Extract the (x, y) coordinate from the center of the cell holding the provided text.  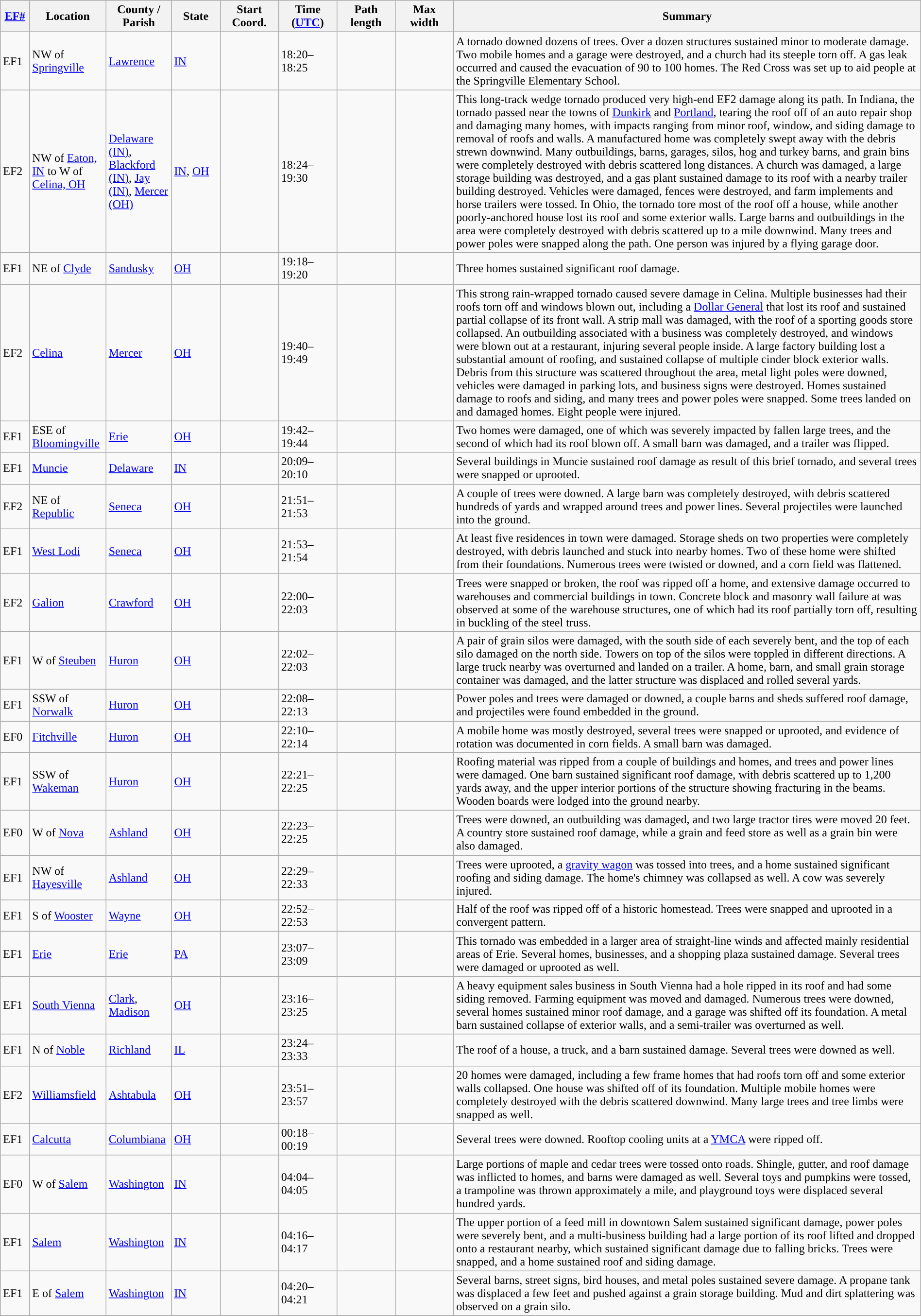
Fitchville (68, 737)
19:42–19:44 (307, 436)
Ashtabula (139, 1094)
22:52–22:53 (307, 916)
Calcutta (68, 1139)
Columbiana (139, 1139)
04:16–04:17 (307, 1242)
NE of Clyde (68, 268)
23:16–23:25 (307, 1005)
21:53–21:54 (307, 551)
IL (196, 1050)
Galion (68, 603)
Williamsfield (68, 1094)
NW of Springville (68, 61)
The roof of a house, a truck, and a barn sustained damage. Several trees were downed as well. (687, 1050)
Delaware (IN), Blackford (IN), Jay (IN), Mercer (OH) (139, 171)
Power poles and trees were damaged or downed, a couple barns and sheds suffered roof damage, and projectiles were found embedded in the ground. (687, 705)
NW of Eaton, IN to W of Celina, OH (68, 171)
Crawford (139, 603)
23:24–23:33 (307, 1050)
Mercer (139, 353)
22:23–22:25 (307, 833)
22:10–22:14 (307, 737)
SSW of Wakeman (68, 781)
ESE of Bloomingville (68, 436)
Muncie (68, 468)
Sandusky (139, 268)
00:18–00:19 (307, 1139)
Three homes sustained significant roof damage. (687, 268)
Celina (68, 353)
E of Salem (68, 1293)
22:29–22:33 (307, 878)
NW of Hayesville (68, 878)
22:21–22:25 (307, 781)
18:24–19:30 (307, 171)
NE of Republic (68, 506)
Lawrence (139, 61)
22:02–22:03 (307, 660)
State (196, 17)
Max width (425, 17)
18:20–18:25 (307, 61)
Delaware (139, 468)
22:08–22:13 (307, 705)
04:20–04:21 (307, 1293)
21:51–21:53 (307, 506)
Start Coord. (249, 17)
W of Nova (68, 833)
Path length (366, 17)
23:07–23:09 (307, 954)
South Vienna (68, 1005)
22:00–22:03 (307, 603)
West Lodi (68, 551)
23:51–23:57 (307, 1094)
N of Noble (68, 1050)
20:09–20:10 (307, 468)
Clark, Madison (139, 1005)
19:40–19:49 (307, 353)
W of Steuben (68, 660)
Time (UTC) (307, 17)
SSW of Norwalk (68, 705)
Salem (68, 1242)
Several buildings in Muncie sustained roof damage as result of this brief tornado, and several trees were snapped or uprooted. (687, 468)
Summary (687, 17)
Location (68, 17)
04:04–04:05 (307, 1184)
IN, OH (196, 171)
County / Parish (139, 17)
EF# (15, 17)
Richland (139, 1050)
PA (196, 954)
Wayne (139, 916)
Half of the roof was ripped off of a historic homestead. Trees were snapped and uprooted in a convergent pattern. (687, 916)
S of Wooster (68, 916)
Several trees were downed. Rooftop cooling units at a YMCA were ripped off. (687, 1139)
W of Salem (68, 1184)
19:18–19:20 (307, 268)
